Find where the given text appears and provide that cell's center as [x, y] coordinate. 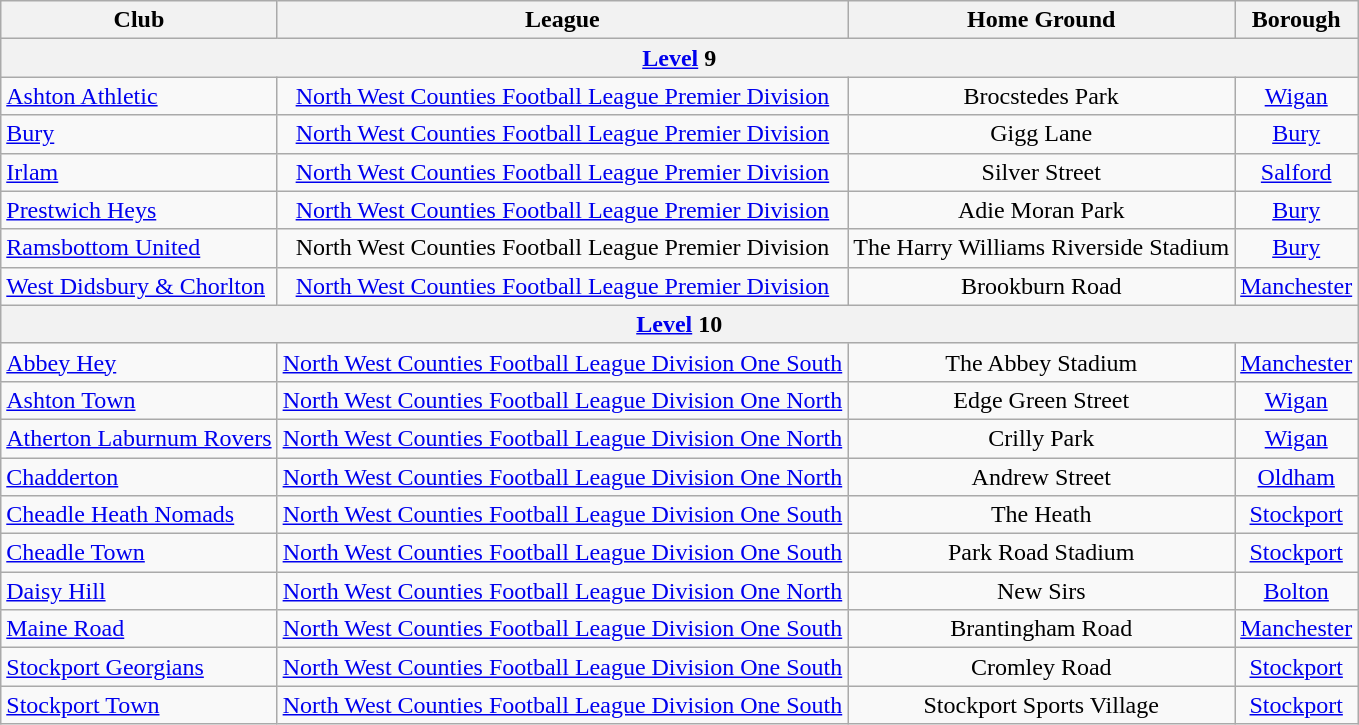
Stockport Sports Village [1042, 705]
Chadderton [139, 477]
New Sirs [1042, 591]
Crilly Park [1042, 438]
Brocstedes Park [1042, 96]
Brantingham Road [1042, 629]
The Harry Williams Riverside Stadium [1042, 248]
Abbey Hey [139, 362]
Edge Green Street [1042, 400]
Bolton [1296, 591]
Ashton Athletic [139, 96]
Club [139, 20]
Atherton Laburnum Rovers [139, 438]
Salford [1296, 172]
Silver Street [1042, 172]
Cheadle Heath Nomads [139, 515]
Ashton Town [139, 400]
Level 10 [680, 324]
Home Ground [1042, 20]
Cheadle Town [139, 553]
The Heath [1042, 515]
Andrew Street [1042, 477]
Brookburn Road [1042, 286]
Adie Moran Park [1042, 210]
West Didsbury & Chorlton [139, 286]
Cromley Road [1042, 667]
Level 9 [680, 58]
Irlam [139, 172]
Oldham [1296, 477]
Stockport Georgians [139, 667]
Borough [1296, 20]
Park Road Stadium [1042, 553]
Prestwich Heys [139, 210]
League [562, 20]
Ramsbottom United [139, 248]
Gigg Lane [1042, 134]
The Abbey Stadium [1042, 362]
Daisy Hill [139, 591]
Stockport Town [139, 705]
Maine Road [139, 629]
